Provide the (x, y) coordinate of the cell's center where the given text is located.  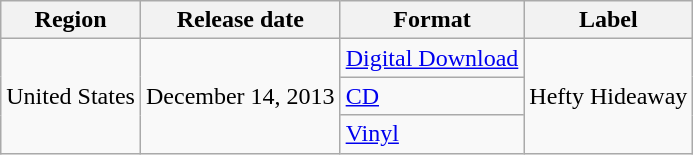
Format (432, 20)
Region (71, 20)
December 14, 2013 (240, 96)
Release date (240, 20)
CD (432, 96)
United States (71, 96)
Label (608, 20)
Vinyl (432, 134)
Hefty Hideaway (608, 96)
Digital Download (432, 58)
